Extract the [X, Y] coordinate from the center of the cell holding the provided text.  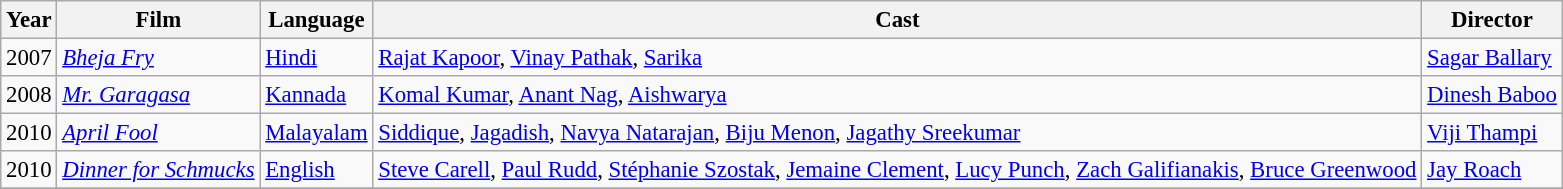
Director [1492, 20]
Komal Kumar, Anant Nag, Aishwarya [898, 95]
Dinesh Baboo [1492, 95]
Viji Thampi [1492, 133]
English [316, 170]
Kannada [316, 95]
Sagar Ballary [1492, 58]
Bheja Fry [158, 58]
2007 [29, 58]
Malayalam [316, 133]
Dinner for Schmucks [158, 170]
Film [158, 20]
Language [316, 20]
Cast [898, 20]
Hindi [316, 58]
Rajat Kapoor, Vinay Pathak, Sarika [898, 58]
2008 [29, 95]
Siddique, Jagadish, Navya Natarajan, Biju Menon, Jagathy Sreekumar [898, 133]
Year [29, 20]
Mr. Garagasa [158, 95]
Steve Carell, Paul Rudd, Stéphanie Szostak, Jemaine Clement, Lucy Punch, Zach Galifianakis, Bruce Greenwood [898, 170]
Jay Roach [1492, 170]
April Fool [158, 133]
